From the cell containing the given text, extract its center point as [X, Y] coordinate. 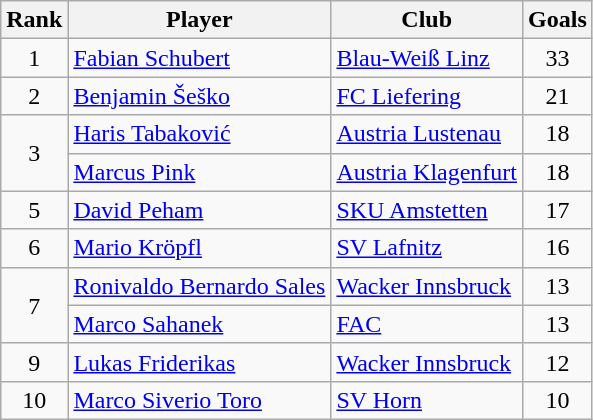
16 [558, 248]
Ronivaldo Bernardo Sales [200, 286]
3 [34, 153]
FAC [427, 324]
Blau-Weiß Linz [427, 58]
Club [427, 20]
1 [34, 58]
33 [558, 58]
17 [558, 210]
Haris Tabaković [200, 134]
Benjamin Šeško [200, 96]
FC Liefering [427, 96]
David Peham [200, 210]
Mario Kröpfl [200, 248]
SV Lafnitz [427, 248]
SV Horn [427, 400]
Marco Sahanek [200, 324]
Austria Klagenfurt [427, 172]
Player [200, 20]
Lukas Friderikas [200, 362]
5 [34, 210]
Austria Lustenau [427, 134]
Rank [34, 20]
SKU Amstetten [427, 210]
12 [558, 362]
Fabian Schubert [200, 58]
9 [34, 362]
6 [34, 248]
2 [34, 96]
Marcus Pink [200, 172]
Goals [558, 20]
Marco Siverio Toro [200, 400]
21 [558, 96]
7 [34, 305]
